Capture the cell that displays the provided text and extract its (x, y) central coordinate. 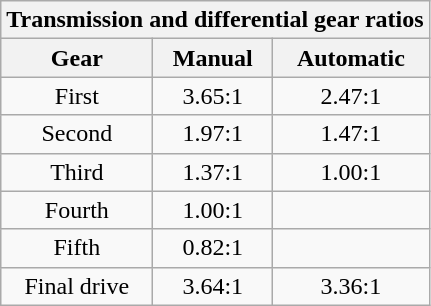
1.47:1 (352, 134)
Fifth (77, 248)
3.65:1 (213, 96)
Automatic (352, 58)
3.36:1 (352, 286)
0.82:1 (213, 248)
1.37:1 (213, 172)
Fourth (77, 210)
Manual (213, 58)
1.97:1 (213, 134)
First (77, 96)
Transmission and differential gear ratios (215, 20)
2.47:1 (352, 96)
Second (77, 134)
Third (77, 172)
Final drive (77, 286)
Gear (77, 58)
3.64:1 (213, 286)
